From the cell containing the given text, extract its center point as [x, y] coordinate. 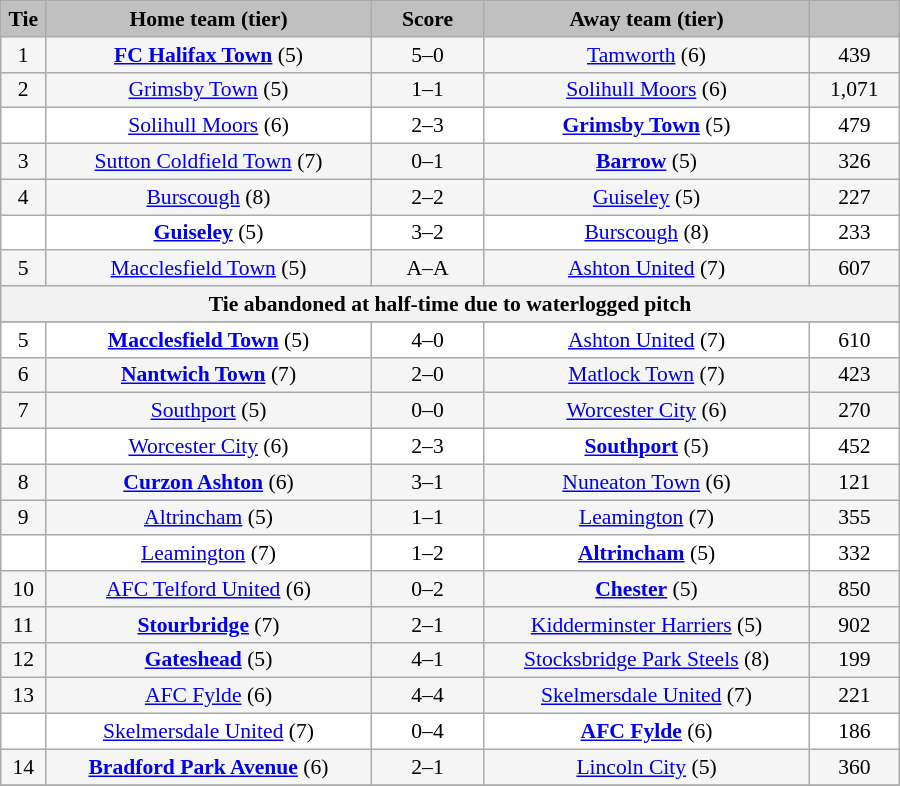
Away team (tier) [647, 19]
5–0 [427, 55]
Tamworth (6) [647, 55]
0–0 [427, 411]
227 [854, 197]
4–4 [427, 696]
4–0 [427, 340]
2 [24, 90]
Nantwich Town (7) [209, 375]
A–A [427, 269]
Lincoln City (5) [647, 767]
10 [24, 589]
Kidderminster Harriers (5) [647, 625]
Stocksbridge Park Steels (8) [647, 660]
Chester (5) [647, 589]
Score [427, 19]
610 [854, 340]
902 [854, 625]
1,071 [854, 90]
Sutton Coldfield Town (7) [209, 162]
0–4 [427, 732]
FC Halifax Town (5) [209, 55]
AFC Telford United (6) [209, 589]
221 [854, 696]
439 [854, 55]
Tie abandoned at half-time due to waterlogged pitch [450, 304]
360 [854, 767]
186 [854, 732]
3 [24, 162]
850 [854, 589]
607 [854, 269]
14 [24, 767]
199 [854, 660]
2–2 [427, 197]
Stourbridge (7) [209, 625]
4 [24, 197]
Curzon Ashton (6) [209, 482]
11 [24, 625]
6 [24, 375]
12 [24, 660]
Gateshead (5) [209, 660]
Barrow (5) [647, 162]
Bradford Park Avenue (6) [209, 767]
4–1 [427, 660]
3–2 [427, 233]
270 [854, 411]
479 [854, 126]
Nuneaton Town (6) [647, 482]
233 [854, 233]
121 [854, 482]
9 [24, 518]
Home team (tier) [209, 19]
355 [854, 518]
423 [854, 375]
13 [24, 696]
1 [24, 55]
8 [24, 482]
3–1 [427, 482]
Matlock Town (7) [647, 375]
452 [854, 447]
326 [854, 162]
Tie [24, 19]
1–2 [427, 554]
332 [854, 554]
2–0 [427, 375]
7 [24, 411]
0–2 [427, 589]
0–1 [427, 162]
